Capture the cell that displays the provided text and extract its [X, Y] central coordinate. 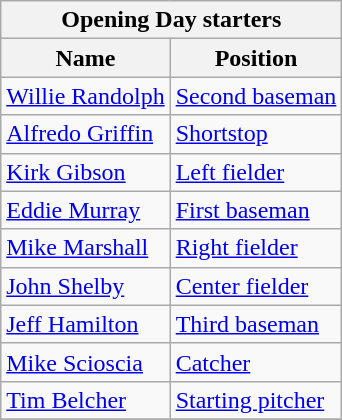
Left fielder [256, 172]
Right fielder [256, 248]
John Shelby [86, 286]
Kirk Gibson [86, 172]
Center fielder [256, 286]
Second baseman [256, 96]
Shortstop [256, 134]
Tim Belcher [86, 400]
Alfredo Griffin [86, 134]
Willie Randolph [86, 96]
Mike Marshall [86, 248]
Third baseman [256, 324]
Eddie Murray [86, 210]
Catcher [256, 362]
Mike Scioscia [86, 362]
Starting pitcher [256, 400]
Jeff Hamilton [86, 324]
Name [86, 58]
Opening Day starters [172, 20]
Position [256, 58]
First baseman [256, 210]
